Extract the [X, Y] coordinate from the center of the cell holding the provided text.  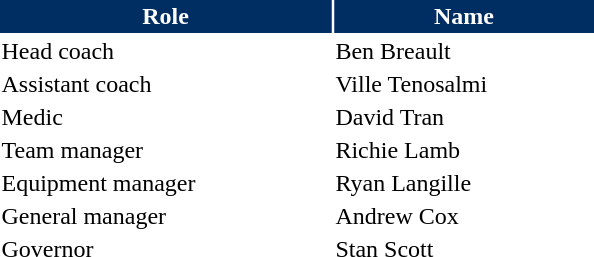
Andrew Cox [464, 216]
Head coach [166, 51]
Ville Tenosalmi [464, 84]
Richie Lamb [464, 150]
General manager [166, 216]
Equipment manager [166, 183]
Ben Breault [464, 51]
David Tran [464, 117]
Medic [166, 117]
Team manager [166, 150]
Name [464, 16]
Assistant coach [166, 84]
Ryan Langille [464, 183]
Role [166, 16]
